Return [X, Y] of the center of cell containing provided text 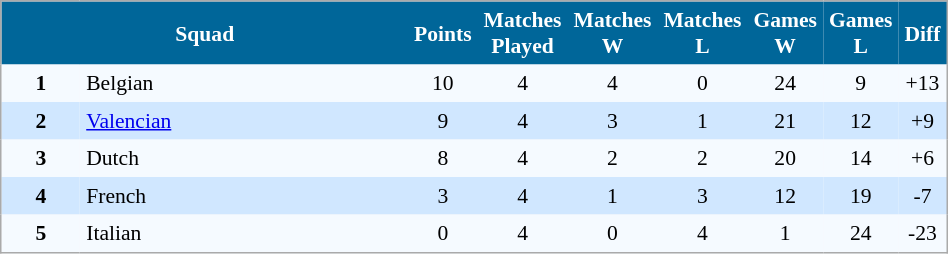
Matches Played [523, 33]
+13 [922, 83]
French [244, 196]
Games W [785, 33]
+6 [922, 159]
21 [785, 121]
Diff [922, 33]
14 [861, 159]
Dutch [244, 159]
Valencian [244, 121]
-7 [922, 196]
19 [861, 196]
Matches W [613, 33]
Belgian [244, 83]
Matches L [702, 33]
+9 [922, 121]
Points [443, 33]
Italian [244, 233]
10 [443, 83]
-23 [922, 233]
5 [40, 233]
Squad [204, 33]
8 [443, 159]
Games L [861, 33]
20 [785, 159]
